Find where the given text appears and provide that cell's center as (X, Y) coordinate. 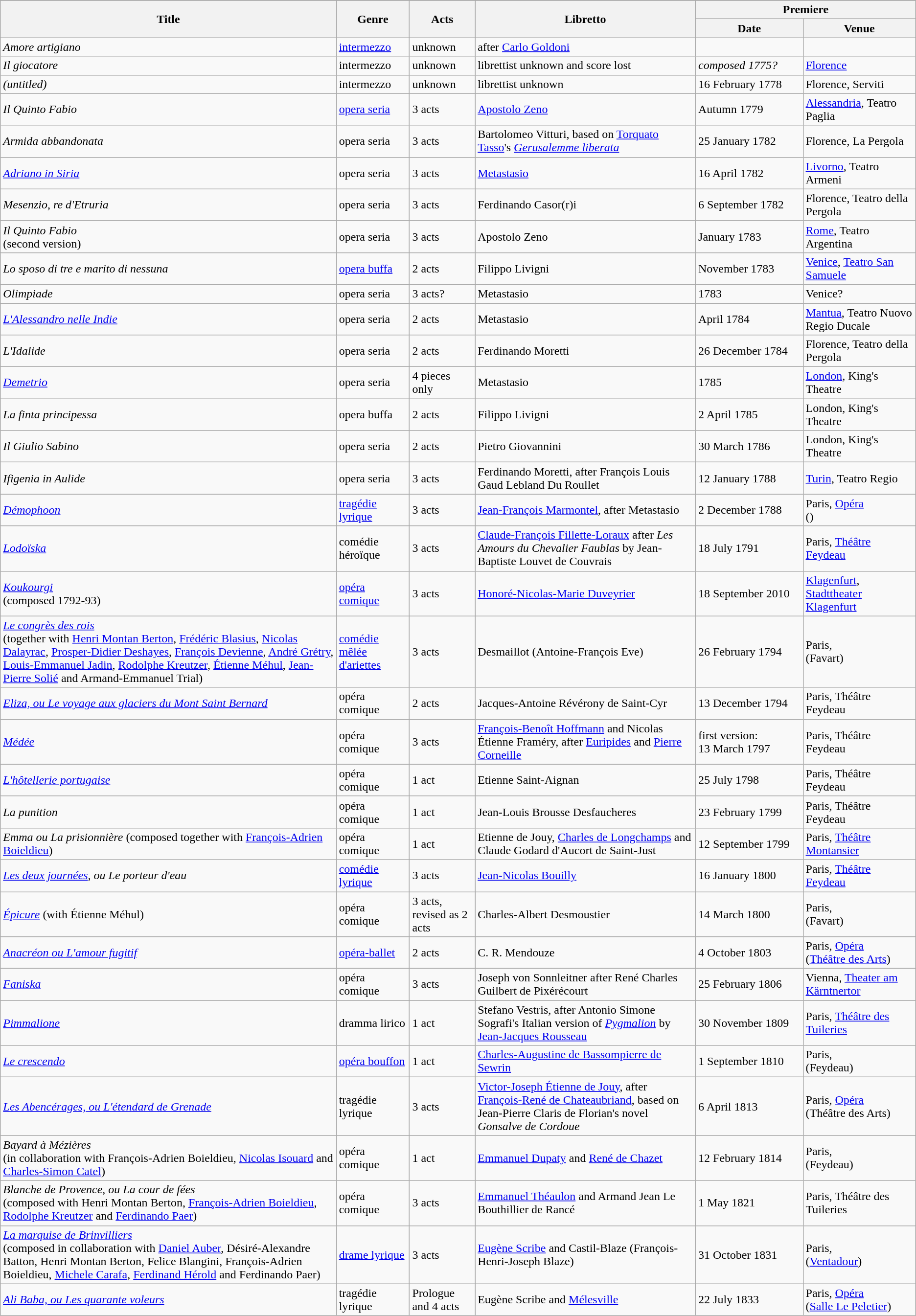
2 April 1785 (750, 415)
L'hôtellerie portugaise (168, 780)
Jean-Nicolas Bouilly (585, 876)
Klagenfurt, Stadttheater Klagenfurt (859, 593)
12 September 1799 (750, 843)
January 1783 (750, 237)
1785 (750, 383)
Les deux journées, ou Le porteur d'eau (168, 876)
25 January 1782 (750, 141)
Faniska (168, 984)
Bayard à Mézières(in collaboration with François-Adrien Boieldieu, Nicolas Isouard and Charles-Simon Catel) (168, 1158)
Emmanuel Dupaty and René de Chazet (585, 1158)
Mesenzio, re d'Etruria (168, 204)
Eliza, ou Le voyage aux glaciers du Mont Saint Bernard (168, 703)
Paris, Théâtre Montansier (859, 843)
13 December 1794 (750, 703)
30 November 1809 (750, 1023)
Premiere (806, 10)
Venice, Teatro San Samuele (859, 268)
librettist unknown and score lost (585, 66)
Etienne Saint-Aignan (585, 780)
Ferdinando Moretti, after François Louis Gaud Lebland Du Roullet (585, 478)
25 February 1806 (750, 984)
Olimpiade (168, 294)
Emma ou La prisionnière (composed together with François-Adrien Boieldieu) (168, 843)
first version: 13 March 1797 (750, 742)
Armida abbandonata (168, 141)
Eugène Scribe and Castil-Blaze (François-Henri-Joseph Blaze) (585, 1254)
1 September 1810 (750, 1062)
Venice? (859, 294)
3 acts? (442, 294)
Ali Baba, ou Les quarante voleurs (168, 1299)
Anacréon ou L'amour fugitif (168, 953)
(untitled) (168, 84)
25 July 1798 (750, 780)
Paris, Opéra() (859, 510)
comédie héroïque (373, 548)
Claude-François Fillette-Loraux after Les Amours du Chevalier Faublas by Jean-Baptiste Louvet de Couvrais (585, 548)
Joseph von Sonnleitner after René Charles Guilbert de Pixérécourt (585, 984)
18 September 2010 (750, 593)
16 January 1800 (750, 876)
30 March 1786 (750, 446)
6 September 1782 (750, 204)
Adriano in Siria (168, 173)
16 February 1778 (750, 84)
Turin, Teatro Regio (859, 478)
Charles-Augustine de Bassompierre de Sewrin (585, 1062)
Prologue and 4 acts (442, 1299)
31 October 1831 (750, 1254)
14 March 1800 (750, 914)
Blanche de Provence, ou La cour de fées(composed with Henri Montan Berton, François-Adrien Boieldieu, Rodolphe Kreutzer and Ferdinando Paer) (168, 1203)
Florence, La Pergola (859, 141)
Lodoïska (168, 548)
C. R. Mendouze (585, 953)
after Carlo Goldoni (585, 47)
Libretto (585, 19)
Jacques-Antoine Révérony de Saint-Cyr (585, 703)
November 1783 (750, 268)
Ferdinando Casor(r)i (585, 204)
Vienna, Theater am Kärntnertor (859, 984)
dramma lirico (373, 1023)
26 February 1794 (750, 652)
Victor-Joseph Étienne de Jouy, after François-René de Chateaubriand, based on Jean-Pierre Claris de Florian's novel Gonsalve de Cordoue (585, 1107)
Desmaillot (Antoine-François Eve) (585, 652)
6 April 1813 (750, 1107)
opéra-ballet (373, 953)
librettist unknown (585, 84)
comédie lyrique (373, 876)
Jean-François Marmontel, after Metastasio (585, 510)
4 October 1803 (750, 953)
Paris, (Ventadour) (859, 1254)
Charles-Albert Desmoustier (585, 914)
composed 1775? (750, 66)
1783 (750, 294)
Démophoon (168, 510)
Florence, Serviti (859, 84)
Bartolomeo Vitturi, based on Torquato Tasso's Gerusalemme liberata (585, 141)
Date (750, 28)
Title (168, 19)
Ifigenia in Aulide (168, 478)
23 February 1799 (750, 812)
Amore artigiano (168, 47)
1 May 1821 (750, 1203)
Emmanuel Théaulon and Armand Jean Le Bouthillier de Rancé (585, 1203)
Rome, Teatro Argentina (859, 237)
Honoré-Nicolas-Marie Duveyrier (585, 593)
Ferdinando Moretti (585, 351)
Il Quinto Fabio(second version) (168, 237)
Pietro Giovannini (585, 446)
Le crescendo (168, 1062)
Alessandria, Teatro Paglia (859, 110)
4 pieces only (442, 383)
2 December 1788 (750, 510)
Pimmalione (168, 1023)
Mantua, Teatro Nuovo Regio Ducale (859, 319)
Stefano Vestris, after Antonio Simone Sografi's Italian version of Pygmalion by Jean-Jacques Rousseau (585, 1023)
Genre (373, 19)
Lo sposo di tre e marito di nessuna (168, 268)
Koukourgi(composed 1792-93) (168, 593)
opéra bouffon (373, 1062)
Acts (442, 19)
François-Benoît Hoffmann and Nicolas Étienne Framéry, after Euripides and Pierre Corneille (585, 742)
22 July 1833 (750, 1299)
3 acts, revised as 2 acts (442, 914)
Autumn 1779 (750, 110)
26 December 1784 (750, 351)
La finta principessa (168, 415)
Venue (859, 28)
L'Idalide (168, 351)
drame lyrique (373, 1254)
Livorno, Teatro Armeni (859, 173)
Florence (859, 66)
Il Giulio Sabino (168, 446)
Il Quinto Fabio (168, 110)
Les Abencérages, ou L'étendard de Grenade (168, 1107)
April 1784 (750, 319)
Il giocatore (168, 66)
Médée (168, 742)
Demetrio (168, 383)
Jean-Louis Brousse Desfaucheres (585, 812)
16 April 1782 (750, 173)
La punition (168, 812)
comédie mêlée d'ariettes (373, 652)
Etienne de Jouy, Charles de Longchamps and Claude Godard d'Aucort de Saint-Just (585, 843)
12 January 1788 (750, 478)
18 July 1791 (750, 548)
Eugène Scribe and Mélesville (585, 1299)
12 February 1814 (750, 1158)
Paris, Opéra(Salle Le Peletier) (859, 1299)
L'Alessandro nelle Indie (168, 319)
Épicure (with Étienne Méhul) (168, 914)
